Output the [X, Y] coordinate of the center of the cell containing the given text.  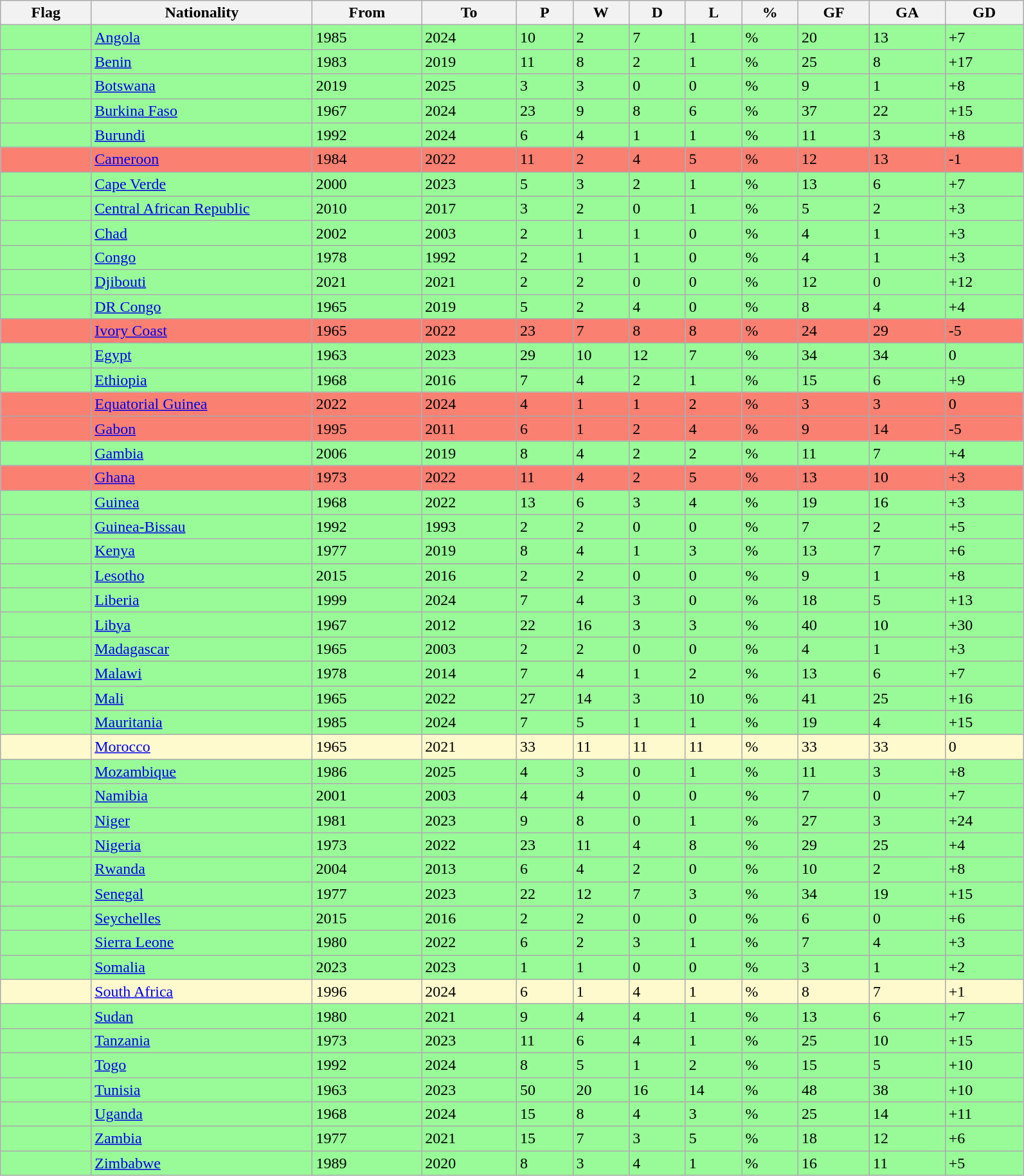
Malawi [202, 673]
GF [834, 13]
38 [908, 1090]
Cameroon [202, 159]
Egypt [202, 356]
2002 [367, 233]
Madagascar [202, 649]
South Africa [202, 991]
Namibia [202, 796]
1993 [469, 527]
1999 [367, 600]
Benin [202, 62]
Burundi [202, 135]
Kenya [202, 551]
1989 [367, 1163]
P [544, 13]
2017 [469, 208]
Rwanda [202, 869]
41 [834, 698]
2011 [469, 429]
Flag [46, 13]
GA [908, 13]
Cape Verde [202, 184]
+30 [984, 624]
50 [544, 1090]
Togo [202, 1065]
2000 [367, 184]
Somalia [202, 967]
2004 [367, 869]
W [601, 13]
1996 [367, 991]
Lesotho [202, 575]
Burkina Faso [202, 111]
Senegal [202, 894]
D [658, 13]
1981 [367, 820]
Tunisia [202, 1090]
Central African Republic [202, 208]
2013 [469, 869]
+2 [984, 967]
Sudan [202, 1016]
+9 [984, 380]
Tanzania [202, 1040]
Djibouti [202, 282]
1983 [367, 62]
2012 [469, 624]
Sierra Leone [202, 943]
2014 [469, 673]
2001 [367, 796]
Seychelles [202, 918]
+11 [984, 1114]
+17 [984, 62]
Ethiopia [202, 380]
Zambia [202, 1139]
Niger [202, 820]
48 [834, 1090]
40 [834, 624]
DR Congo [202, 307]
Congo [202, 257]
Liberia [202, 600]
+24 [984, 820]
Uganda [202, 1114]
+12 [984, 282]
Mali [202, 698]
-1 [984, 159]
+1 [984, 991]
24 [834, 331]
Ghana [202, 478]
2006 [367, 453]
Gambia [202, 453]
1986 [367, 772]
Libya [202, 624]
1995 [367, 429]
Botswana [202, 86]
Morocco [202, 747]
2020 [469, 1163]
Nationality [202, 13]
Chad [202, 233]
Angola [202, 37]
L [714, 13]
+16 [984, 698]
1984 [367, 159]
To [469, 13]
Mozambique [202, 772]
Gabon [202, 429]
Ivory Coast [202, 331]
Mauritania [202, 723]
Zimbabwe [202, 1163]
Equatorial Guinea [202, 404]
Guinea-Bissau [202, 527]
Guinea [202, 502]
2010 [367, 208]
GD [984, 13]
Nigeria [202, 845]
37 [834, 111]
From [367, 13]
+13 [984, 600]
